Return the (X, Y) coordinate for the center point of the cell that contains the specified text.  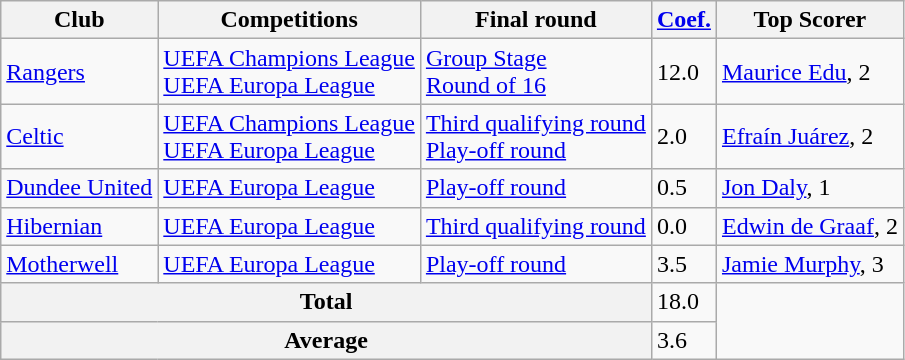
Competitions (290, 20)
Edwin de Graaf, 2 (810, 226)
Final round (536, 20)
Dundee United (80, 188)
0.5 (684, 188)
2.0 (684, 136)
Hibernian (80, 226)
Coef. (684, 20)
Jon Daly, 1 (810, 188)
Motherwell (80, 264)
Rangers (80, 72)
Maurice Edu, 2 (810, 72)
Club (80, 20)
12.0 (684, 72)
Group Stage Round of 16 (536, 72)
18.0 (684, 302)
Jamie Murphy, 3 (810, 264)
Third qualifying round (536, 226)
Third qualifying round Play-off round (536, 136)
Total (326, 302)
Average (326, 340)
Top Scorer (810, 20)
Efraín Juárez, 2 (810, 136)
3.5 (684, 264)
Celtic (80, 136)
0.0 (684, 226)
3.6 (684, 340)
